Capture the cell that displays the provided text and extract its (x, y) central coordinate. 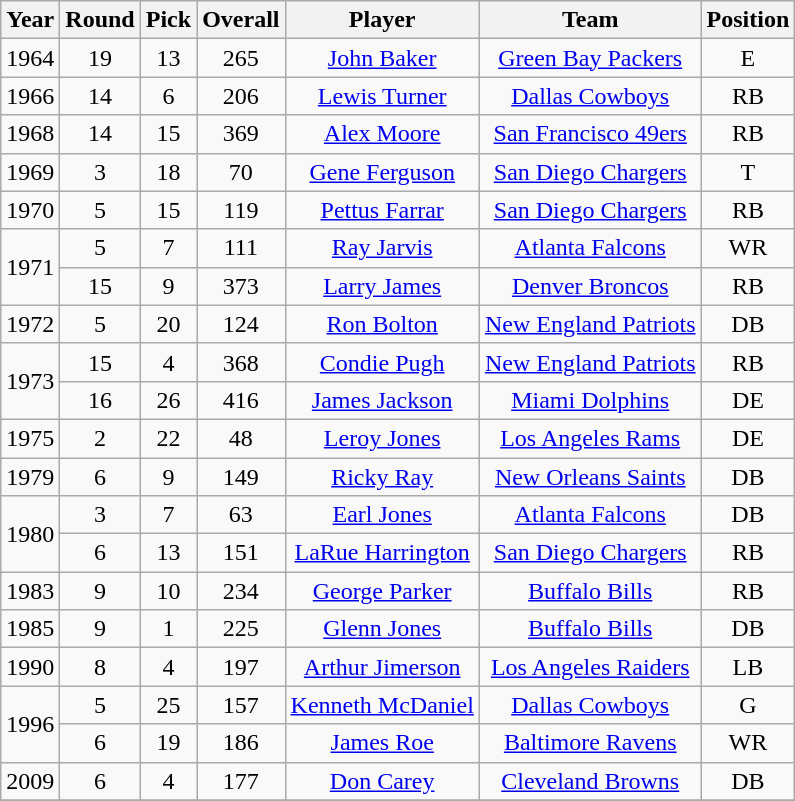
Alex Moore (382, 134)
Denver Broncos (590, 286)
368 (241, 362)
20 (168, 324)
1 (168, 629)
48 (241, 438)
1972 (30, 324)
2009 (30, 781)
63 (241, 515)
25 (168, 705)
Team (590, 20)
373 (241, 286)
186 (241, 743)
1985 (30, 629)
LaRue Harrington (382, 553)
16 (100, 400)
San Francisco 49ers (590, 134)
Green Bay Packers (590, 58)
James Jackson (382, 400)
Ricky Ray (382, 477)
26 (168, 400)
2 (100, 438)
John Baker (382, 58)
Kenneth McDaniel (382, 705)
Player (382, 20)
James Roe (382, 743)
Los Angeles Rams (590, 438)
149 (241, 477)
Year (30, 20)
Ray Jarvis (382, 248)
124 (241, 324)
111 (241, 248)
1968 (30, 134)
Leroy Jones (382, 438)
1975 (30, 438)
Lewis Turner (382, 96)
Arthur Jimerson (382, 667)
Earl Jones (382, 515)
Position (748, 20)
T (748, 172)
1970 (30, 210)
369 (241, 134)
Miami Dolphins (590, 400)
151 (241, 553)
10 (168, 591)
1964 (30, 58)
225 (241, 629)
1996 (30, 724)
Larry James (382, 286)
1979 (30, 477)
8 (100, 667)
416 (241, 400)
1966 (30, 96)
1971 (30, 267)
New Orleans Saints (590, 477)
197 (241, 667)
Pick (168, 20)
Gene Ferguson (382, 172)
Pettus Farrar (382, 210)
Overall (241, 20)
Round (100, 20)
Glenn Jones (382, 629)
1990 (30, 667)
E (748, 58)
LB (748, 667)
Baltimore Ravens (590, 743)
1969 (30, 172)
18 (168, 172)
119 (241, 210)
Ron Bolton (382, 324)
Don Carey (382, 781)
70 (241, 172)
265 (241, 58)
22 (168, 438)
George Parker (382, 591)
206 (241, 96)
G (748, 705)
157 (241, 705)
234 (241, 591)
Condie Pugh (382, 362)
177 (241, 781)
1980 (30, 534)
1983 (30, 591)
1973 (30, 381)
Cleveland Browns (590, 781)
Los Angeles Raiders (590, 667)
